Return the (x, y) coordinate for the center point of the cell that contains the specified text.  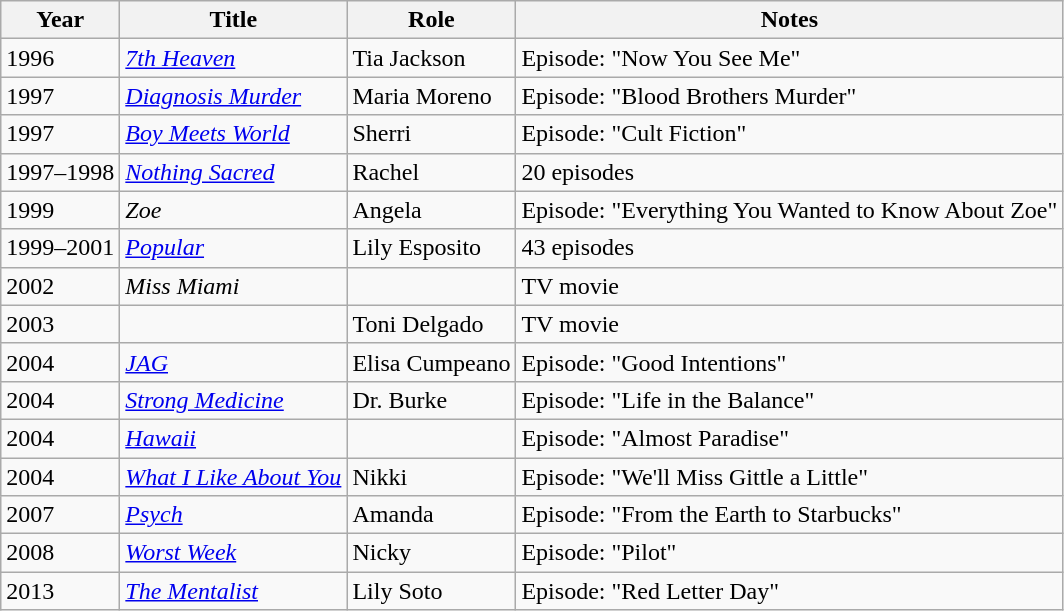
Nicky (432, 553)
1999–2001 (60, 248)
Episode: "Life in the Balance" (790, 400)
Zoe (234, 210)
Dr. Burke (432, 400)
Amanda (432, 515)
Episode: "Everything You Wanted to Know About Zoe" (790, 210)
2008 (60, 553)
Episode: "Now You See Me" (790, 58)
Episode: "Pilot" (790, 553)
Episode: "Blood Brothers Murder" (790, 96)
Sherri (432, 134)
Angela (432, 210)
Elisa Cumpeano (432, 362)
Episode: "Good Intentions" (790, 362)
Psych (234, 515)
Toni Delgado (432, 324)
Maria Moreno (432, 96)
Episode: "From the Earth to Starbucks" (790, 515)
What I Like About You (234, 477)
7th Heaven (234, 58)
JAG (234, 362)
Tia Jackson (432, 58)
Strong Medicine (234, 400)
Popular (234, 248)
Hawaii (234, 438)
Role (432, 20)
Miss Miami (234, 286)
43 episodes (790, 248)
Episode: "Red Letter Day" (790, 591)
Nothing Sacred (234, 172)
1999 (60, 210)
Notes (790, 20)
Nikki (432, 477)
Title (234, 20)
20 episodes (790, 172)
2007 (60, 515)
Lily Esposito (432, 248)
2013 (60, 591)
Diagnosis Murder (234, 96)
Episode: "Cult Fiction" (790, 134)
Year (60, 20)
Episode: "Almost Paradise" (790, 438)
1996 (60, 58)
Rachel (432, 172)
Episode: "We'll Miss Gittle a Little" (790, 477)
2003 (60, 324)
The Mentalist (234, 591)
Lily Soto (432, 591)
Worst Week (234, 553)
1997–1998 (60, 172)
2002 (60, 286)
Boy Meets World (234, 134)
